Find where the given text appears and provide that cell's center as (X, Y) coordinate. 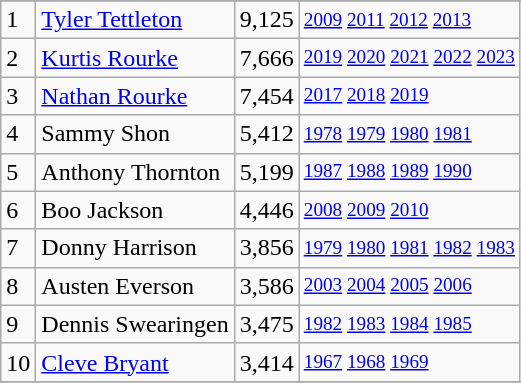
Cleve Bryant (135, 362)
6 (18, 210)
7 (18, 248)
4,446 (266, 210)
1978 1979 1980 1981 (409, 134)
Anthony Thornton (135, 172)
1982 1983 1984 1985 (409, 324)
Boo Jackson (135, 210)
2017 2018 2019 (409, 96)
2 (18, 58)
5,412 (266, 134)
9 (18, 324)
3,586 (266, 286)
2019 2020 2021 2022 2023 (409, 58)
Tyler Tettleton (135, 20)
1 (18, 20)
2003 2004 2005 2006 (409, 286)
Austen Everson (135, 286)
Kurtis Rourke (135, 58)
10 (18, 362)
3,414 (266, 362)
Sammy Shon (135, 134)
5,199 (266, 172)
7,454 (266, 96)
1967 1968 1969 (409, 362)
Donny Harrison (135, 248)
1987 1988 1989 1990 (409, 172)
1979 1980 1981 1982 1983 (409, 248)
2009 2011 2012 2013 (409, 20)
8 (18, 286)
9,125 (266, 20)
3,475 (266, 324)
Dennis Swearingen (135, 324)
3 (18, 96)
Nathan Rourke (135, 96)
7,666 (266, 58)
2008 2009 2010 (409, 210)
4 (18, 134)
5 (18, 172)
3,856 (266, 248)
